Identify which cell holds the provided text, then report its [X, Y] central coordinate. 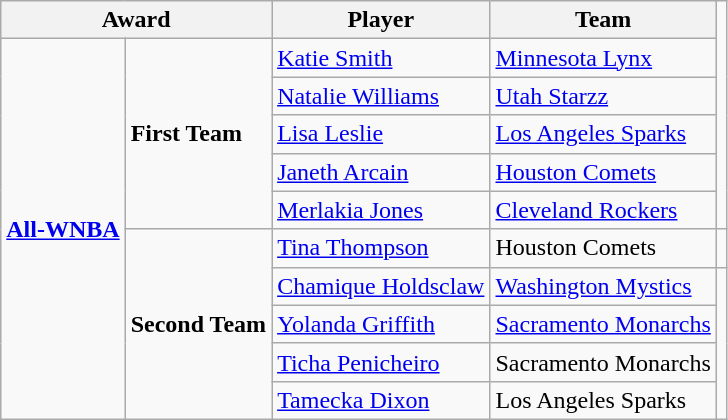
Utah Starzz [603, 96]
Tamecka Dixon [381, 400]
Tina Thompson [381, 248]
Ticha Penicheiro [381, 362]
Chamique Holdsclaw [381, 286]
Award [136, 20]
First Team [198, 134]
Janeth Arcain [381, 172]
Washington Mystics [603, 286]
Second Team [198, 324]
Katie Smith [381, 58]
Cleveland Rockers [603, 210]
Team [603, 20]
Merlakia Jones [381, 210]
Yolanda Griffith [381, 324]
Player [381, 20]
Lisa Leslie [381, 134]
Natalie Williams [381, 96]
Minnesota Lynx [603, 58]
All-WNBA [63, 230]
